Provide the [X, Y] coordinate of the cell's center where the given text is located.  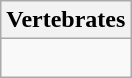
Vertebrates [66, 20]
